From the cell containing the given text, extract its center point as [X, Y] coordinate. 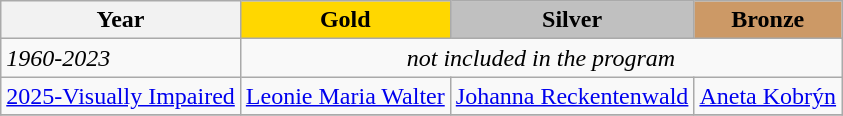
Leonie Maria Walter [345, 96]
Gold [345, 20]
Year [121, 20]
Johanna Reckentenwald [572, 96]
2025-Visually Impaired [121, 96]
Silver [572, 20]
not included in the program [540, 58]
Bronze [768, 20]
1960-2023 [121, 58]
Aneta Kobrýn [768, 96]
